Return the (x, y) coordinate for the center point of the cell that contains the specified text.  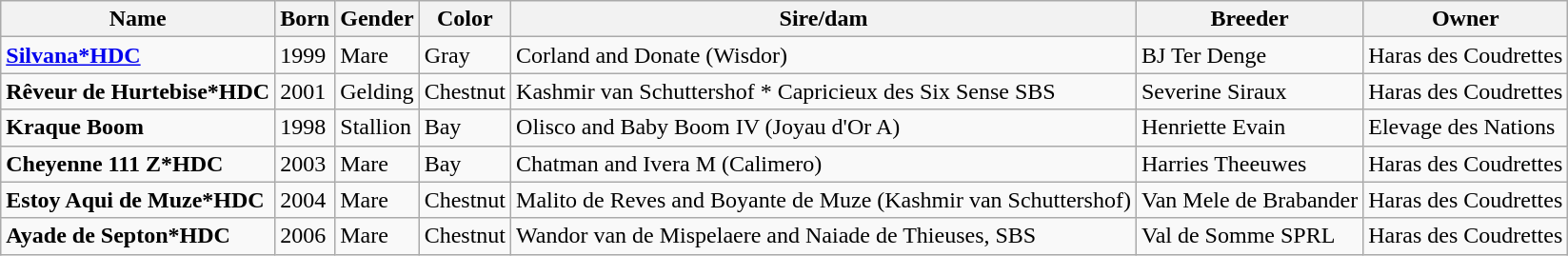
1999 (305, 55)
Severine Siraux (1249, 91)
Olisco and Baby Boom IV (Joyau d'Or A) (824, 128)
Owner (1466, 19)
Gender (377, 19)
1998 (305, 128)
Name (138, 19)
Cheyenne 111 Z*HDC (138, 164)
Wandor van de Mispelaere and Naiade de Thieuses, SBS (824, 236)
Val de Somme SPRL (1249, 236)
Breeder (1249, 19)
Sire/dam (824, 19)
Ayade de Septon*HDC (138, 236)
Malito de Reves and Boyante de Muze (Kashmir van Schuttershof) (824, 200)
Chatman and Ivera M (Calimero) (824, 164)
2004 (305, 200)
2006 (305, 236)
Color (465, 19)
Kraque Boom (138, 128)
2003 (305, 164)
Harries Theeuwes (1249, 164)
Henriette Evain (1249, 128)
Silvana*HDC (138, 55)
2001 (305, 91)
Gelding (377, 91)
Corland and Donate (Wisdor) (824, 55)
Gray (465, 55)
Estoy Aqui de Muze*HDC (138, 200)
Born (305, 19)
Van Mele de Brabander (1249, 200)
Elevage des Nations (1466, 128)
Stallion (377, 128)
Rêveur de Hurtebise*HDC (138, 91)
BJ Ter Denge (1249, 55)
Kashmir van Schuttershof * Capricieux des Six Sense SBS (824, 91)
